Detect which cell encompasses the target text, then output its (x, y) center coordinate. 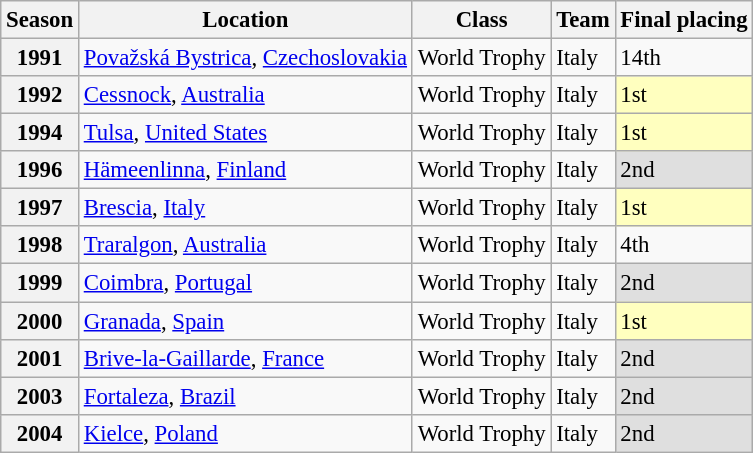
Cessnock, Australia (245, 95)
Brive-la-Gaillarde, France (245, 358)
Class (482, 20)
2001 (40, 358)
Brescia, Italy (245, 208)
1996 (40, 170)
Tulsa, United States (245, 133)
Team (583, 20)
Považská Bystrica, Czechoslovakia (245, 58)
Season (40, 20)
Kielce, Poland (245, 433)
14th (684, 58)
1994 (40, 133)
Granada, Spain (245, 321)
1998 (40, 245)
1992 (40, 95)
1991 (40, 58)
4th (684, 245)
Hämeenlinna, Finland (245, 170)
Traralgon, Australia (245, 245)
1997 (40, 208)
Fortaleza, Brazil (245, 396)
Coimbra, Portugal (245, 283)
2003 (40, 396)
Location (245, 20)
1999 (40, 283)
Final placing (684, 20)
2000 (40, 321)
2004 (40, 433)
